Capture the cell that displays the provided text and extract its (X, Y) central coordinate. 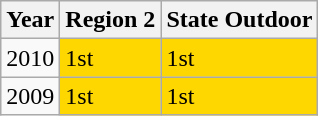
State Outdoor (240, 20)
2009 (30, 96)
Year (30, 20)
2010 (30, 58)
Region 2 (110, 20)
